Return the (X, Y) coordinate for the center point of the cell that contains the specified text.  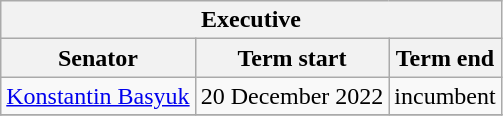
Term start (292, 58)
Term end (445, 58)
20 December 2022 (292, 96)
Executive (251, 20)
incumbent (445, 96)
Senator (98, 58)
Konstantin Basyuk (98, 96)
